Pinpoint the cell where the given text exists, returning its (x, y) midpoint coordinate. 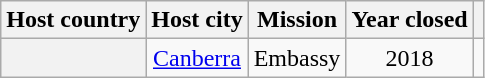
Year closed (410, 20)
Mission (297, 20)
Host city (197, 20)
Embassy (297, 58)
2018 (410, 58)
Host country (74, 20)
Canberra (197, 58)
